Pinpoint the cell where the given text exists, returning its [x, y] midpoint coordinate. 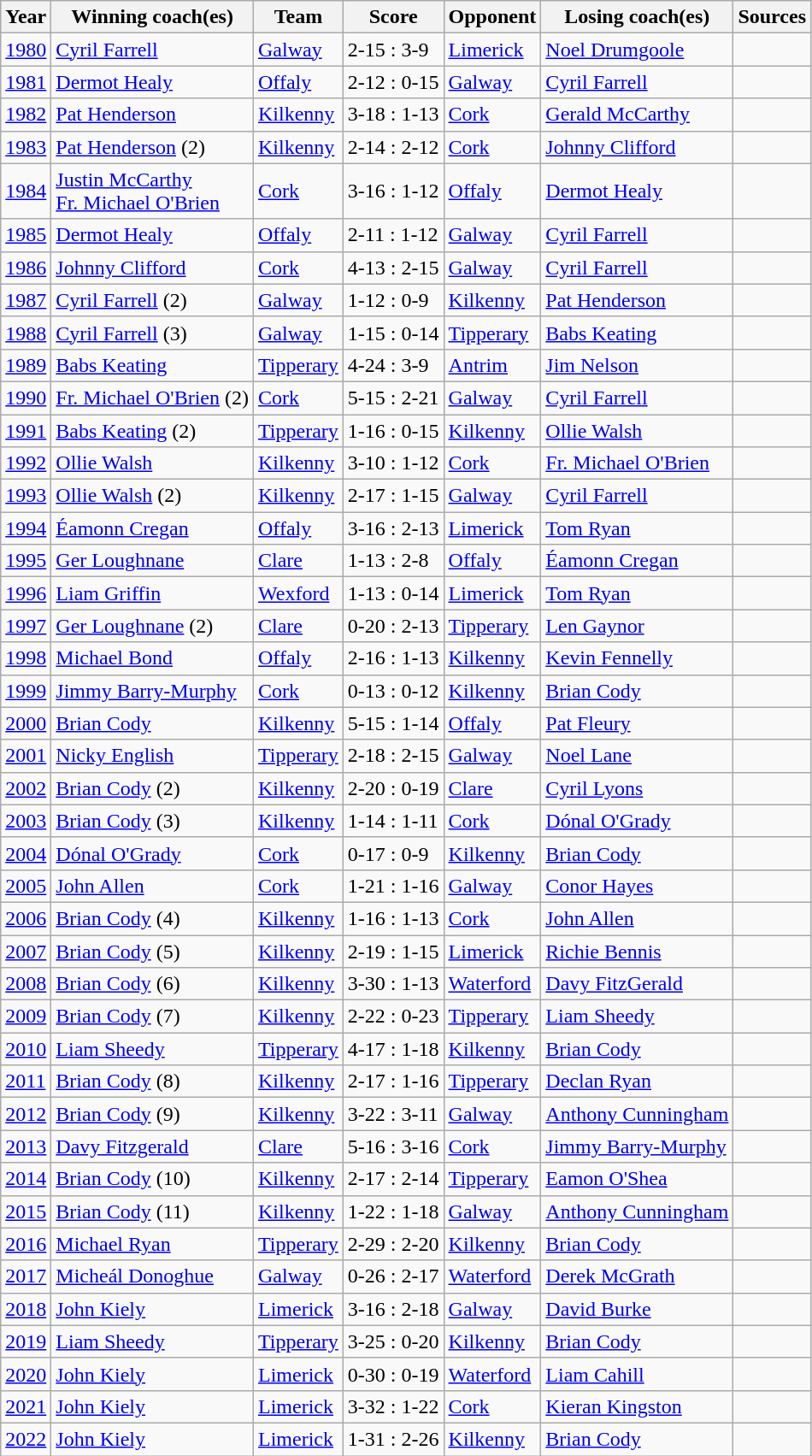
4-24 : 3-9 [393, 365]
2005 [26, 886]
2014 [26, 1179]
2015 [26, 1211]
Team [297, 17]
3-16 : 2-18 [393, 1309]
1-15 : 0-14 [393, 333]
Ger Loughnane [152, 561]
1999 [26, 691]
Michael Bond [152, 658]
1983 [26, 147]
Kevin Fennelly [638, 658]
Eamon O'Shea [638, 1179]
1988 [26, 333]
2-11 : 1-12 [393, 235]
4-17 : 1-18 [393, 1049]
Brian Cody (8) [152, 1082]
1989 [26, 365]
Gerald McCarthy [638, 115]
2002 [26, 788]
2004 [26, 853]
Kieran Kingston [638, 1406]
2-14 : 2-12 [393, 147]
0-30 : 0-19 [393, 1374]
1996 [26, 593]
1-14 : 1-11 [393, 821]
2000 [26, 723]
2003 [26, 821]
1990 [26, 398]
1-22 : 1-18 [393, 1211]
3-30 : 1-13 [393, 984]
3-10 : 1-12 [393, 463]
1-16 : 1-13 [393, 918]
Nicky English [152, 756]
2-20 : 0-19 [393, 788]
Declan Ryan [638, 1082]
1987 [26, 300]
Antrim [492, 365]
Brian Cody (3) [152, 821]
Davy FitzGerald [638, 984]
1980 [26, 50]
5-16 : 3-16 [393, 1147]
Pat Henderson (2) [152, 147]
Brian Cody (10) [152, 1179]
David Burke [638, 1309]
Micheál Donoghue [152, 1276]
3-16 : 2-13 [393, 528]
Year [26, 17]
2006 [26, 918]
1993 [26, 496]
1985 [26, 235]
2012 [26, 1114]
3-32 : 1-22 [393, 1406]
2-29 : 2-20 [393, 1244]
Noel Drumgoole [638, 50]
2013 [26, 1147]
Wexford [297, 593]
Len Gaynor [638, 626]
Liam Cahill [638, 1374]
1-12 : 0-9 [393, 300]
2-19 : 1-15 [393, 952]
Fr. Michael O'Brien [638, 463]
3-18 : 1-13 [393, 115]
Winning coach(es) [152, 17]
Davy Fitzgerald [152, 1147]
1981 [26, 82]
2-18 : 2-15 [393, 756]
Ger Loughnane (2) [152, 626]
Justin McCarthyFr. Michael O'Brien [152, 192]
1984 [26, 192]
Brian Cody (5) [152, 952]
1-31 : 2-26 [393, 1439]
0-26 : 2-17 [393, 1276]
Score [393, 17]
Cyril Lyons [638, 788]
Sources [773, 17]
Richie Bennis [638, 952]
Brian Cody (7) [152, 1017]
2-22 : 0-23 [393, 1017]
Derek McGrath [638, 1276]
Pat Fleury [638, 723]
5-15 : 2-21 [393, 398]
2009 [26, 1017]
Noel Lane [638, 756]
1-13 : 0-14 [393, 593]
Opponent [492, 17]
1994 [26, 528]
2018 [26, 1309]
3-16 : 1-12 [393, 192]
Losing coach(es) [638, 17]
2008 [26, 984]
1986 [26, 268]
Jim Nelson [638, 365]
Michael Ryan [152, 1244]
3-22 : 3-11 [393, 1114]
2-17 : 1-15 [393, 496]
1-13 : 2-8 [393, 561]
2010 [26, 1049]
Liam Griffin [152, 593]
Brian Cody (4) [152, 918]
1992 [26, 463]
2019 [26, 1341]
2021 [26, 1406]
Brian Cody (2) [152, 788]
Cyril Farrell (3) [152, 333]
2016 [26, 1244]
2007 [26, 952]
4-13 : 2-15 [393, 268]
2022 [26, 1439]
1995 [26, 561]
Brian Cody (6) [152, 984]
Conor Hayes [638, 886]
0-13 : 0-12 [393, 691]
Cyril Farrell (2) [152, 300]
Brian Cody (11) [152, 1211]
Fr. Michael O'Brien (2) [152, 398]
0-17 : 0-9 [393, 853]
2-12 : 0-15 [393, 82]
1-16 : 0-15 [393, 430]
2011 [26, 1082]
2-17 : 2-14 [393, 1179]
2-15 : 3-9 [393, 50]
1998 [26, 658]
2017 [26, 1276]
Brian Cody (9) [152, 1114]
1991 [26, 430]
2020 [26, 1374]
1997 [26, 626]
5-15 : 1-14 [393, 723]
2-16 : 1-13 [393, 658]
1-21 : 1-16 [393, 886]
2001 [26, 756]
3-25 : 0-20 [393, 1341]
Ollie Walsh (2) [152, 496]
1982 [26, 115]
2-17 : 1-16 [393, 1082]
Babs Keating (2) [152, 430]
0-20 : 2-13 [393, 626]
